Output the [X, Y] coordinate of the center of the cell containing the given text.  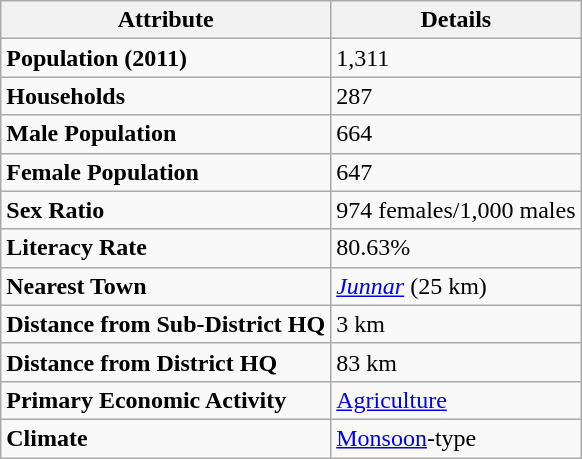
287 [456, 96]
Primary Economic Activity [166, 400]
664 [456, 134]
Distance from Sub-District HQ [166, 324]
Climate [166, 438]
Male Population [166, 134]
Households [166, 96]
Literacy Rate [166, 248]
Population (2011) [166, 58]
Details [456, 20]
Agriculture [456, 400]
80.63% [456, 248]
974 females/1,000 males [456, 210]
Attribute [166, 20]
Junnar (25 km) [456, 286]
3 km [456, 324]
Sex Ratio [166, 210]
83 km [456, 362]
1,311 [456, 58]
Female Population [166, 172]
Nearest Town [166, 286]
Distance from District HQ [166, 362]
Monsoon-type [456, 438]
647 [456, 172]
